Scan for the cell matching the given text and deliver its (x, y) coordinate at center. 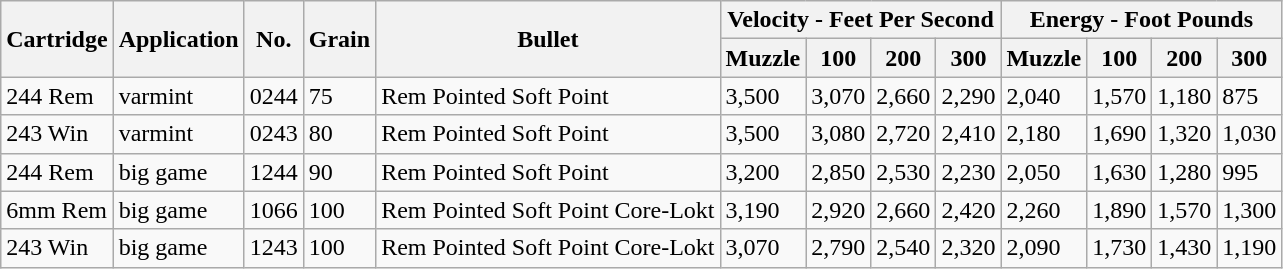
90 (339, 172)
2,540 (904, 248)
3,080 (838, 134)
2,790 (838, 248)
1,690 (1120, 134)
1,180 (1184, 96)
6mm Rem (57, 210)
0243 (274, 134)
Velocity - Feet Per Second (860, 20)
Energy - Foot Pounds (1142, 20)
1,630 (1120, 172)
875 (1250, 96)
995 (1250, 172)
1,300 (1250, 210)
2,050 (1044, 172)
2,090 (1044, 248)
1,030 (1250, 134)
2,420 (968, 210)
2,920 (838, 210)
3,200 (763, 172)
0244 (274, 96)
Grain (339, 39)
2,850 (838, 172)
1,430 (1184, 248)
1,730 (1120, 248)
2,180 (1044, 134)
1244 (274, 172)
2,320 (968, 248)
1,190 (1250, 248)
Application (178, 39)
1243 (274, 248)
2,530 (904, 172)
1,320 (1184, 134)
Cartridge (57, 39)
No. (274, 39)
2,260 (1044, 210)
1,890 (1120, 210)
Bullet (548, 39)
2,720 (904, 134)
3,190 (763, 210)
1,280 (1184, 172)
80 (339, 134)
75 (339, 96)
1066 (274, 210)
2,410 (968, 134)
2,290 (968, 96)
2,040 (1044, 96)
2,230 (968, 172)
